Return the (X, Y) coordinate for the center point of the cell that contains the specified text.  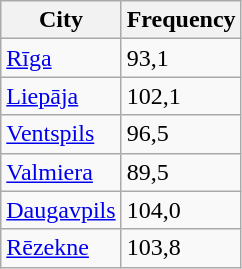
Rīga (61, 58)
89,5 (181, 172)
Liepāja (61, 96)
93,1 (181, 58)
96,5 (181, 134)
Ventspils (61, 134)
102,1 (181, 96)
104,0 (181, 210)
City (61, 20)
Valmiera (61, 172)
Frequency (181, 20)
103,8 (181, 248)
Rēzekne (61, 248)
Daugavpils (61, 210)
